Provide the (x, y) coordinate of the cell's center where the given text is located.  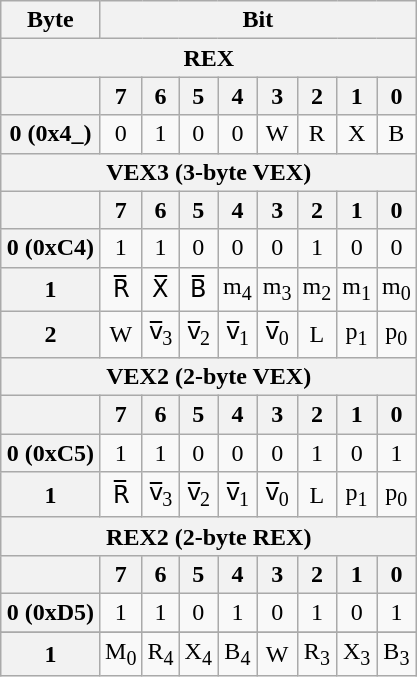
m3 (277, 289)
0 (0xD5) (50, 613)
m2 (317, 289)
M0 (121, 654)
B3 (396, 654)
R4 (160, 654)
Byte (50, 20)
X̅ (160, 289)
REX2 (2-byte REX) (208, 536)
X3 (357, 654)
m0 (396, 289)
0 (0xC4) (50, 248)
R (317, 134)
X (357, 134)
B̅ (198, 289)
m4 (238, 289)
VEX2 (2-byte VEX) (208, 376)
Bit (258, 20)
R3 (317, 654)
VEX3 (3-byte VEX) (208, 172)
B4 (238, 654)
m1 (357, 289)
X4 (198, 654)
0 (0x4_) (50, 134)
REX (208, 58)
B (396, 134)
0 (0xC5) (50, 453)
